Capture the cell that displays the provided text and extract its [X, Y] central coordinate. 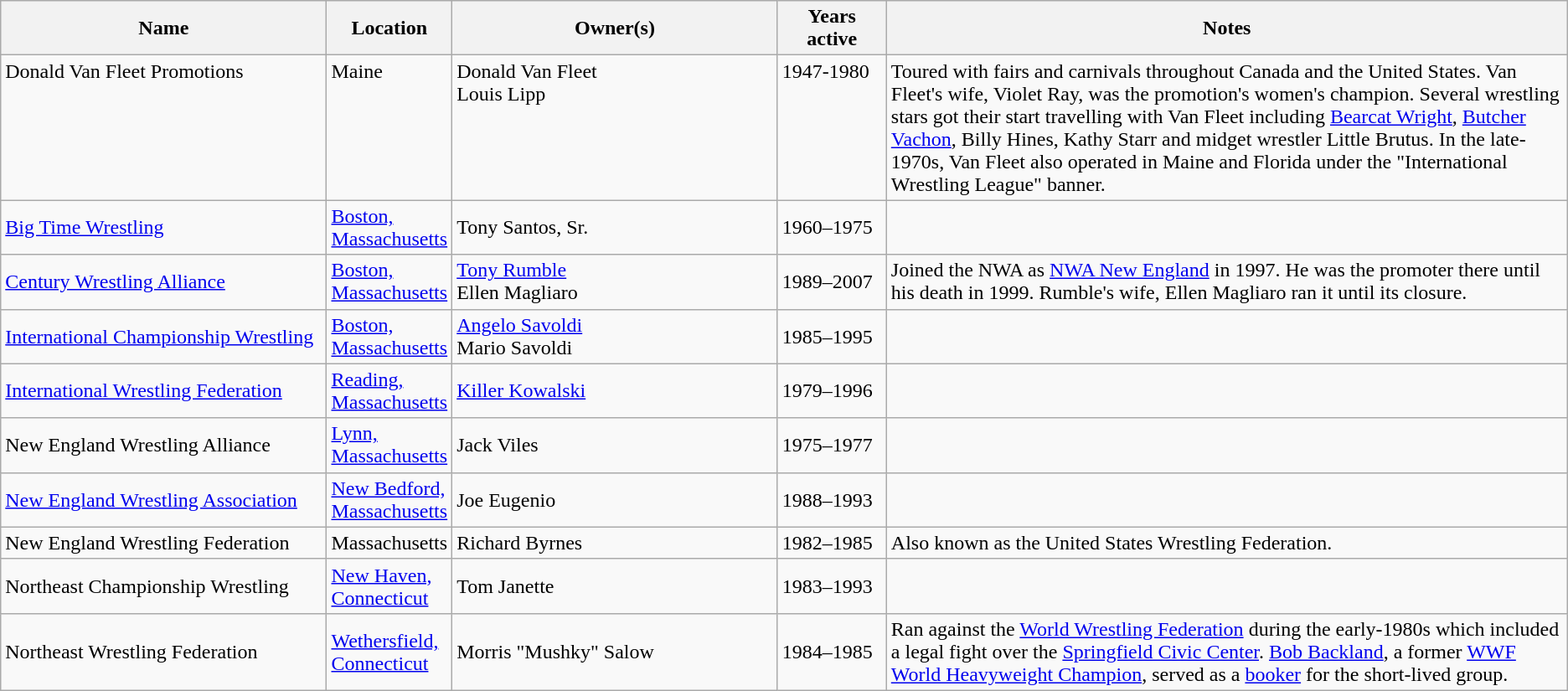
Reading, Massachusetts [389, 390]
1975–1977 [832, 446]
1985–1995 [832, 337]
New England Wrestling Association [164, 499]
Also known as the United States Wrestling Federation. [1226, 543]
1982–1985 [832, 543]
1983–1993 [832, 586]
Name [164, 28]
New Haven, Connecticut [389, 586]
1989–2007 [832, 281]
1988–1993 [832, 499]
Jack Viles [615, 446]
Donald Van FleetLouis Lipp [615, 127]
Angelo SavoldiMario Savoldi [615, 337]
Wethersfield, Connecticut [389, 652]
Northeast Championship Wrestling [164, 586]
Tony Santos, Sr. [615, 228]
Donald Van Fleet Promotions [164, 127]
International Wrestling Federation [164, 390]
Killer Kowalski [615, 390]
New England Wrestling Federation [164, 543]
Location [389, 28]
1960–1975 [832, 228]
Owner(s) [615, 28]
International Championship Wrestling [164, 337]
1947-1980 [832, 127]
Joe Eugenio [615, 499]
Maine [389, 127]
Lynn, Massachusetts [389, 446]
1979–1996 [832, 390]
New England Wrestling Alliance [164, 446]
Years active [832, 28]
Richard Byrnes [615, 543]
Century Wrestling Alliance [164, 281]
Northeast Wrestling Federation [164, 652]
Massachusetts [389, 543]
Tom Janette [615, 586]
1984–1985 [832, 652]
Tony RumbleEllen Magliaro [615, 281]
New Bedford, Massachusetts [389, 499]
Joined the NWA as NWA New England in 1997. He was the promoter there until his death in 1999. Rumble's wife, Ellen Magliaro ran it until its closure. [1226, 281]
Morris "Mushky" Salow [615, 652]
Notes [1226, 28]
Big Time Wrestling [164, 228]
